Return [x, y] of the center of cell containing provided text 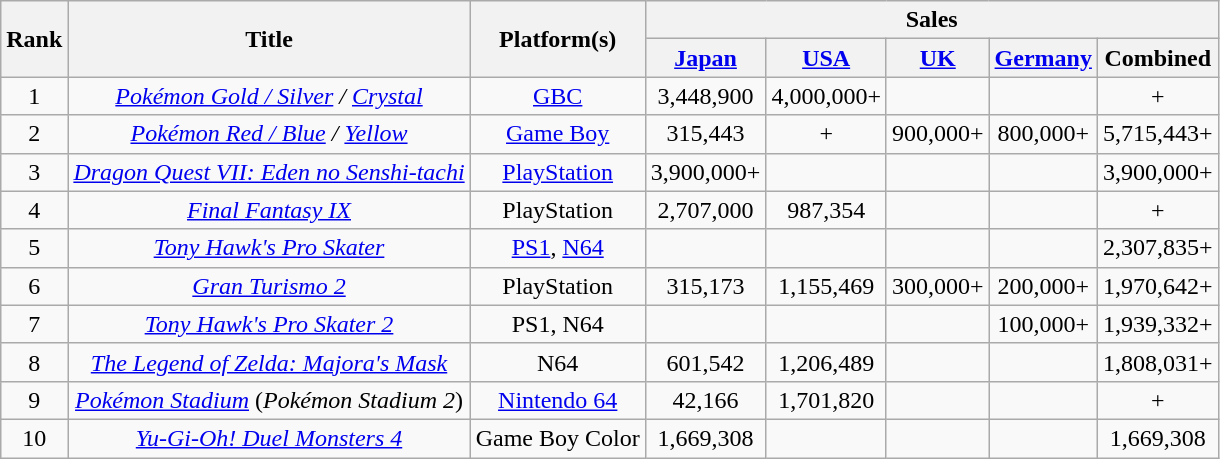
7 [34, 324]
1,206,489 [826, 362]
10 [34, 438]
Dragon Quest VII: Eden no Senshi-tachi [269, 172]
Pokémon Red / Blue / Yellow [269, 134]
The Legend of Zelda: Majora's Mask [269, 362]
100,000+ [1043, 324]
6 [34, 286]
Tony Hawk's Pro Skater 2 [269, 324]
8 [34, 362]
5 [34, 248]
Japan [706, 58]
USA [826, 58]
N64 [558, 362]
Gran Turismo 2 [269, 286]
1,155,469 [826, 286]
Sales [932, 20]
1,970,642+ [1158, 286]
Title [269, 39]
Combined [1158, 58]
3,448,900 [706, 96]
601,542 [706, 362]
1 [34, 96]
42,166 [706, 400]
315,443 [706, 134]
3 [34, 172]
Tony Hawk's Pro Skater [269, 248]
Platform(s) [558, 39]
Game Boy Color [558, 438]
GBC [558, 96]
5,715,443+ [1158, 134]
Yu-Gi-Oh! Duel Monsters 4 [269, 438]
315,173 [706, 286]
Game Boy [558, 134]
9 [34, 400]
800,000+ [1043, 134]
Pokémon Gold / Silver / Crystal [269, 96]
1,939,332+ [1158, 324]
1,701,820 [826, 400]
2 [34, 134]
Germany [1043, 58]
4,000,000+ [826, 96]
UK [938, 58]
Final Fantasy IX [269, 210]
Pokémon Stadium (Pokémon Stadium 2) [269, 400]
900,000+ [938, 134]
Rank [34, 39]
2,307,835+ [1158, 248]
1,808,031+ [1158, 362]
4 [34, 210]
987,354 [826, 210]
2,707,000 [706, 210]
Nintendo 64 [558, 400]
300,000+ [938, 286]
200,000+ [1043, 286]
